Return the [x, y] coordinate for the center point of the cell that contains the specified text.  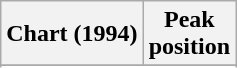
Chart (1994) [72, 34]
Peak position [189, 34]
